Scan for the cell matching the given text and deliver its (x, y) coordinate at center. 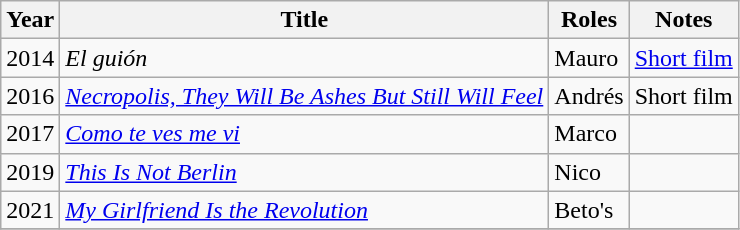
Roles (589, 20)
Beto's (589, 210)
Marco (589, 134)
Year (30, 20)
My Girlfriend Is the Revolution (304, 210)
El guión (304, 58)
2017 (30, 134)
2014 (30, 58)
2019 (30, 172)
Nico (589, 172)
Title (304, 20)
This Is Not Berlin (304, 172)
Mauro (589, 58)
Necropolis, They Will Be Ashes But Still Will Feel (304, 96)
Notes (684, 20)
Como te ves me vi (304, 134)
Andrés (589, 96)
2021 (30, 210)
2016 (30, 96)
